Return [x, y] of the center of cell containing provided text 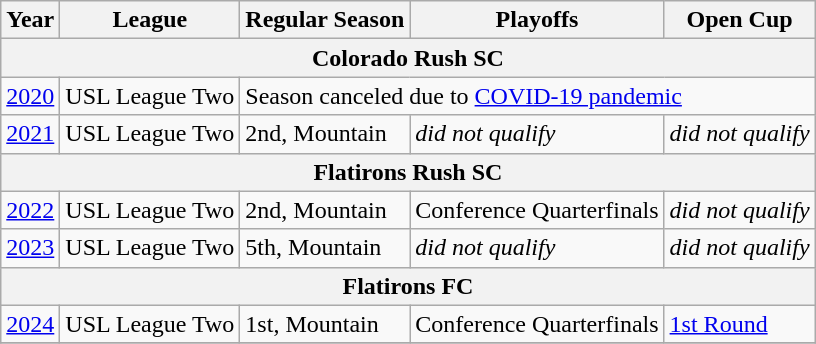
League [150, 20]
Season canceled due to COVID-19 pandemic [528, 96]
Year [30, 20]
Flatirons FC [408, 286]
2022 [30, 210]
2024 [30, 324]
1st Round [740, 324]
Open Cup [740, 20]
Colorado Rush SC [408, 58]
2021 [30, 134]
1st, Mountain [325, 324]
2020 [30, 96]
Regular Season [325, 20]
5th, Mountain [325, 248]
Flatirons Rush SC [408, 172]
2023 [30, 248]
Playoffs [537, 20]
